Scan for the cell matching the given text and deliver its [x, y] coordinate at center. 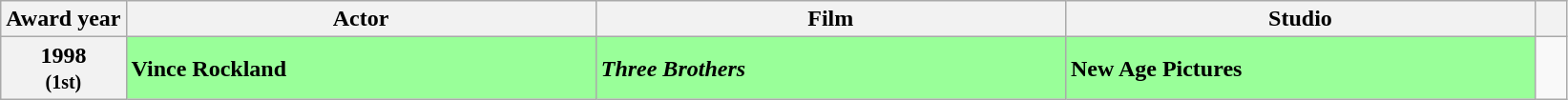
New Age Pictures [1300, 69]
Award year [63, 19]
Three Brothers [830, 69]
1998(1st) [63, 69]
Vince Rockland [361, 69]
Film [830, 19]
Studio [1300, 19]
Actor [361, 19]
